Determine the [x, y] coordinate at the center of the cell enclosing the given text.  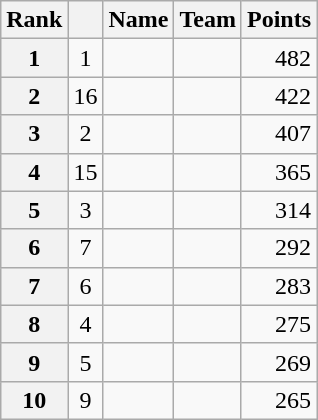
422 [278, 96]
Team [208, 20]
283 [278, 286]
15 [86, 172]
275 [278, 324]
8 [34, 324]
Points [278, 20]
16 [86, 96]
407 [278, 134]
265 [278, 400]
Name [138, 20]
482 [278, 58]
314 [278, 210]
269 [278, 362]
Rank [34, 20]
292 [278, 248]
365 [278, 172]
10 [34, 400]
